Extract the [x, y] coordinate from the center of the cell holding the provided text.  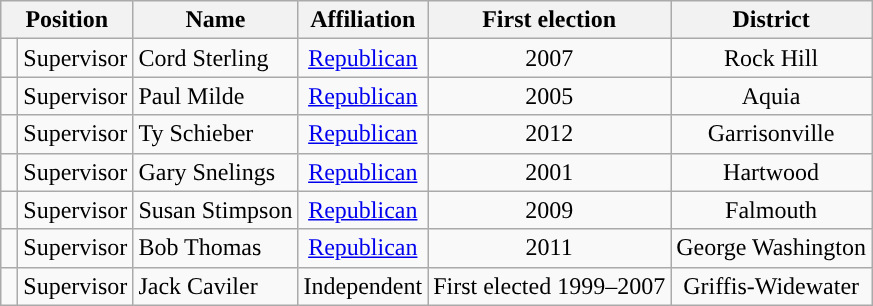
Jack Caviler [216, 286]
Position [67, 20]
Aquia [772, 96]
Affiliation [363, 20]
George Washington [772, 248]
Name [216, 20]
First elected 1999–2007 [550, 286]
2001 [550, 172]
Independent [363, 286]
2009 [550, 210]
Cord Sterling [216, 58]
Susan Stimpson [216, 210]
First election [550, 20]
2007 [550, 58]
Rock Hill [772, 58]
Bob Thomas [216, 248]
Paul Milde [216, 96]
Ty Schieber [216, 134]
Gary Snelings [216, 172]
Griffis-Widewater [772, 286]
Hartwood [772, 172]
Falmouth [772, 210]
2012 [550, 134]
Garrisonville [772, 134]
2011 [550, 248]
2005 [550, 96]
District [772, 20]
